Pinpoint the cell where the given text exists, returning its (X, Y) midpoint coordinate. 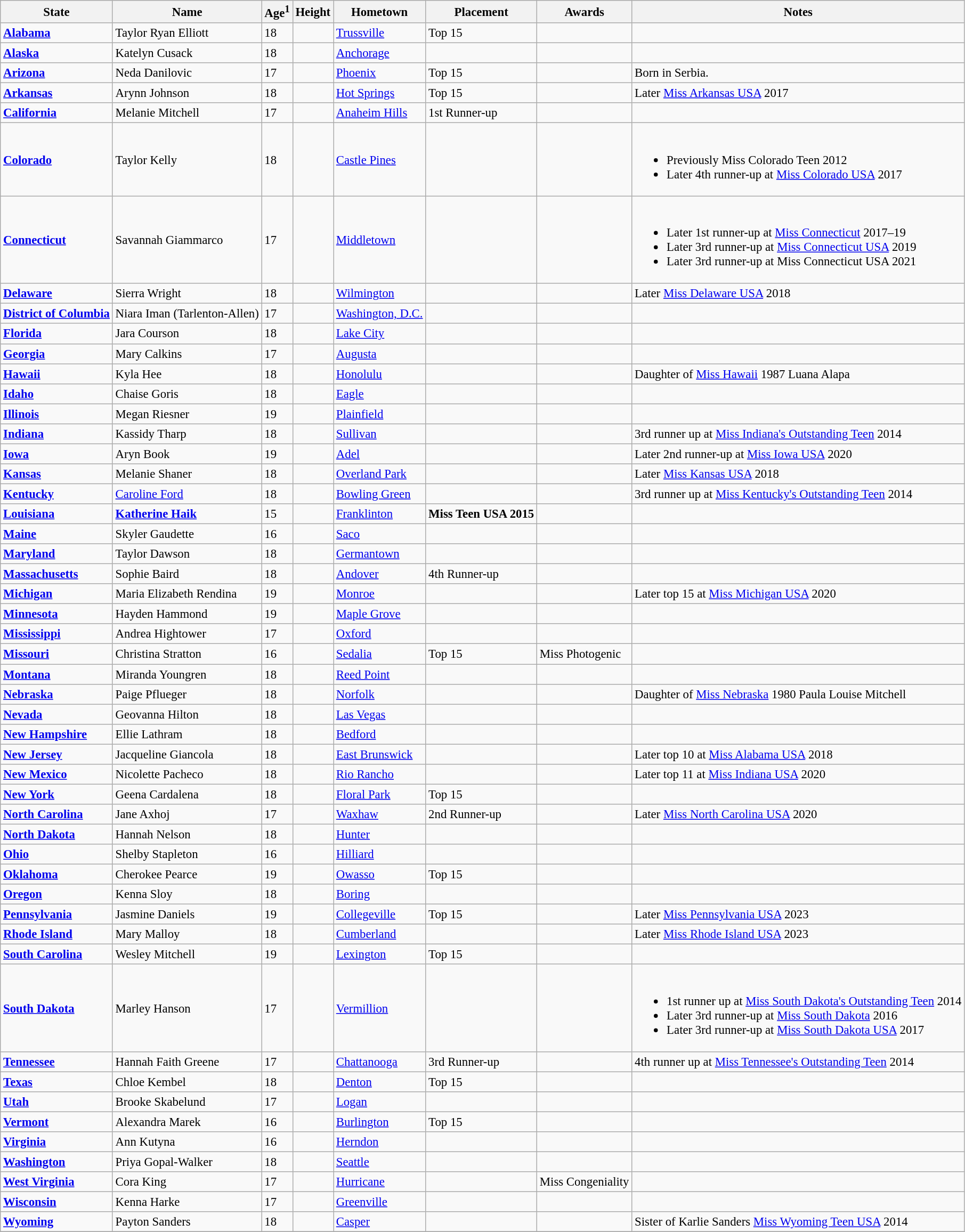
Daughter of Miss Hawaii 1987 Luana Alapa (798, 374)
Kassidy Tharp (187, 434)
Washington, D.C. (379, 314)
Caroline Ford (187, 494)
Bowling Green (379, 494)
Marley Hanson (187, 1008)
Mississippi (56, 634)
Shelby Stapleton (187, 854)
Sierra Wright (187, 293)
Andrea Hightower (187, 634)
South Carolina (56, 954)
Monroe (379, 594)
Vermont (56, 1122)
Vermillion (379, 1008)
Miss Congeniality (585, 1182)
Hannah Faith Greene (187, 1062)
2nd Runner-up (482, 814)
4th Runner-up (482, 574)
Ann Kutyna (187, 1142)
Franklinton (379, 514)
Jasmine Daniels (187, 915)
Cora King (187, 1182)
New Mexico (56, 774)
Kenna Harke (187, 1202)
Hot Springs (379, 93)
Lake City (379, 334)
Later Miss Arkansas USA 2017 (798, 93)
Eagle (379, 394)
West Virginia (56, 1182)
1st Runner-up (482, 113)
Placement (482, 12)
Hilliard (379, 854)
Rio Rancho (379, 774)
Greenville (379, 1202)
Later Miss Delaware USA 2018 (798, 293)
Wesley Mitchell (187, 954)
Collegeville (379, 915)
Later 2nd runner-up at Miss Iowa USA 2020 (798, 454)
Virginia (56, 1142)
Hunter (379, 834)
Saco (379, 534)
Georgia (56, 354)
Rhode Island (56, 934)
Maine (56, 534)
District of Columbia (56, 314)
Kenna Sloy (187, 894)
Sophie Baird (187, 574)
Montana (56, 674)
Las Vegas (379, 714)
Hometown (379, 12)
Ellie Lathram (187, 734)
Melanie Shaner (187, 474)
3rd runner up at Miss Kentucky's Outstanding Teen 2014 (798, 494)
Andover (379, 574)
Later Miss Pennsylvania USA 2023 (798, 915)
4th runner up at Miss Tennessee's Outstanding Teen 2014 (798, 1062)
Name (187, 12)
Paige Pflueger (187, 694)
Maryland (56, 554)
South Dakota (56, 1008)
Taylor Ryan Elliott (187, 33)
Notes (798, 12)
Iowa (56, 454)
Mary Malloy (187, 934)
Washington (56, 1162)
Miranda Youngren (187, 674)
Colorado (56, 160)
Middletown (379, 240)
Arynn Johnson (187, 93)
Jara Courson (187, 334)
Lexington (379, 954)
Cherokee Pearce (187, 875)
3rd Runner-up (482, 1062)
Later 1st runner-up at Miss Connecticut 2017–19Later 3rd runner-up at Miss Connecticut USA 2019Later 3rd runner-up at Miss Connecticut USA 2021 (798, 240)
Logan (379, 1102)
Melanie Mitchell (187, 113)
Hayden Hammond (187, 614)
Wisconsin (56, 1202)
Kansas (56, 474)
Norfolk (379, 694)
Miss Photogenic (585, 654)
Massachusetts (56, 574)
Height (313, 12)
Born in Serbia. (798, 73)
Trussville (379, 33)
Chloe Kembel (187, 1082)
3rd runner up at Miss Indiana's Outstanding Teen 2014 (798, 434)
Louisiana (56, 514)
Overland Park (379, 474)
Kyla Hee (187, 374)
Denton (379, 1082)
Chattanooga (379, 1062)
Bedford (379, 734)
Katherine Haik (187, 514)
Niara Iman (Tarlenton-Allen) (187, 314)
New Jersey (56, 754)
Texas (56, 1082)
Plainfield (379, 414)
Oklahoma (56, 875)
Aryn Book (187, 454)
Taylor Dawson (187, 554)
Later top 15 at Miss Michigan USA 2020 (798, 594)
Phoenix (379, 73)
Wilmington (379, 293)
Geena Cardalena (187, 794)
Delaware (56, 293)
Megan Riesner (187, 414)
Owasso (379, 875)
Anaheim Hills (379, 113)
Oregon (56, 894)
Mary Calkins (187, 354)
Oxford (379, 634)
Maria Elizabeth Rendina (187, 594)
Previously Miss Colorado Teen 2012Later 4th runner-up at Miss Colorado USA 2017 (798, 160)
Maple Grove (379, 614)
Taylor Kelly (187, 160)
Daughter of Miss Nebraska 1980 Paula Louise Mitchell (798, 694)
Minnesota (56, 614)
Later Miss North Carolina USA 2020 (798, 814)
Alexandra Marek (187, 1122)
Awards (585, 12)
Skyler Gaudette (187, 534)
Augusta (379, 354)
Age1 (277, 12)
Illinois (56, 414)
Boring (379, 894)
Sedalia (379, 654)
Geovanna Hilton (187, 714)
Arkansas (56, 93)
East Brunswick (379, 754)
Brooke Skabelund (187, 1102)
Later Miss Rhode Island USA 2023 (798, 934)
Connecticut (56, 240)
Missouri (56, 654)
Germantown (379, 554)
Hawaii (56, 374)
Ohio (56, 854)
Burlington (379, 1122)
Miss Teen USA 2015 (482, 514)
Tennessee (56, 1062)
State (56, 12)
Nicolette Pacheco (187, 774)
Indiana (56, 434)
Floral Park (379, 794)
North Carolina (56, 814)
Jane Axhoj (187, 814)
Herndon (379, 1142)
Michigan (56, 594)
15 (277, 514)
Savannah Giammarco (187, 240)
Castle Pines (379, 160)
Anchorage (379, 53)
Cumberland (379, 934)
Alaska (56, 53)
Honolulu (379, 374)
Arizona (56, 73)
Idaho (56, 394)
Florida (56, 334)
Later Miss Kansas USA 2018 (798, 474)
Waxhaw (379, 814)
Chaise Goris (187, 394)
Hannah Nelson (187, 834)
New York (56, 794)
Jacqueline Giancola (187, 754)
Nebraska (56, 694)
Reed Point (379, 674)
Hurricane (379, 1182)
California (56, 113)
Later top 11 at Miss Indiana USA 2020 (798, 774)
Nevada (56, 714)
Alabama (56, 33)
New Hampshire (56, 734)
Neda Danilovic (187, 73)
Katelyn Cusack (187, 53)
Adel (379, 454)
North Dakota (56, 834)
Kentucky (56, 494)
Seattle (379, 1162)
Pennsylvania (56, 915)
Later top 10 at Miss Alabama USA 2018 (798, 754)
Priya Gopal-Walker (187, 1162)
Sullivan (379, 434)
Christina Stratton (187, 654)
Utah (56, 1102)
